Detect which cell encompasses the target text, then output its [X, Y] center coordinate. 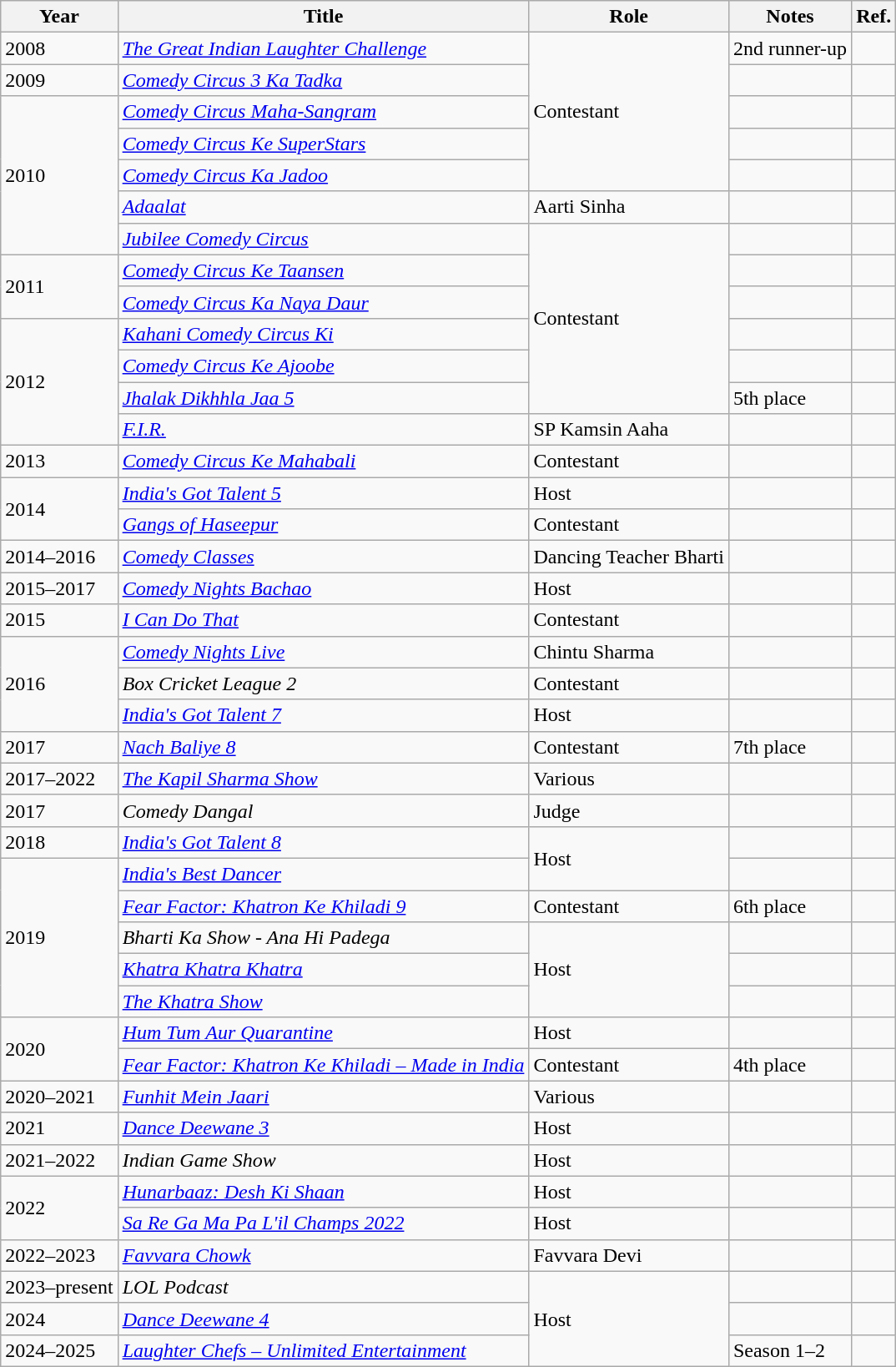
Role [629, 17]
2016 [59, 683]
Favvara Chowk [324, 1255]
Nach Baliye 8 [324, 747]
2015–2017 [59, 588]
India's Got Talent 8 [324, 842]
Favvara Devi [629, 1255]
Fear Factor: Khatron Ke Khiladi – Made in India [324, 1065]
Dance Deewane 4 [324, 1319]
2015 [59, 620]
Comedy Circus 3 Ka Tadka [324, 80]
Comedy Nights Bachao [324, 588]
Comedy Circus Maha-Sangram [324, 112]
2024–2025 [59, 1350]
2021–2022 [59, 1160]
India's Got Talent 5 [324, 493]
Fear Factor: Khatron Ke Khiladi 9 [324, 905]
Chintu Sharma [629, 652]
Jhalak Dikhhla Jaa 5 [324, 398]
Season 1–2 [789, 1350]
Bharti Ka Show - Ana Hi Padega [324, 938]
Comedy Circus Ka Jadoo [324, 175]
5th place [789, 398]
2009 [59, 80]
2023–present [59, 1287]
Indian Game Show [324, 1160]
Adaalat [324, 207]
2022–2023 [59, 1255]
7th place [789, 747]
Comedy Circus Ke SuperStars [324, 144]
Aarti Sinha [629, 207]
Title [324, 17]
4th place [789, 1065]
2020–2021 [59, 1097]
2011 [59, 286]
2022 [59, 1208]
Funhit Mein Jaari [324, 1097]
Judge [629, 810]
Dance Deewane 3 [324, 1128]
F.I.R. [324, 430]
Notes [789, 17]
Comedy Circus Ke Taansen [324, 270]
LOL Podcast [324, 1287]
The Great Indian Laughter Challenge [324, 48]
Laughter Chefs – Unlimited Entertainment [324, 1350]
Ref. [874, 17]
Box Cricket League 2 [324, 683]
Hunarbaaz: Desh Ki Shaan [324, 1192]
2012 [59, 381]
2013 [59, 462]
The Khatra Show [324, 1001]
Sa Re Ga Ma Pa L'il Champs 2022 [324, 1223]
2010 [59, 175]
The Kapil Sharma Show [324, 779]
2019 [59, 937]
Gangs of Haseepur [324, 525]
Comedy Nights Live [324, 652]
I Can Do That [324, 620]
2020 [59, 1049]
Comedy Circus Ka Naya Daur [324, 302]
2014–2016 [59, 557]
2021 [59, 1128]
2018 [59, 842]
Year [59, 17]
Kahani Comedy Circus Ki [324, 334]
India's Best Dancer [324, 874]
Khatra Khatra Khatra [324, 970]
2017–2022 [59, 779]
Comedy Classes [324, 557]
Jubilee Comedy Circus [324, 239]
Comedy Circus Ke Ajoobe [324, 366]
2008 [59, 48]
Hum Tum Aur Quarantine [324, 1033]
Comedy Dangal [324, 810]
6th place [789, 905]
India's Got Talent 7 [324, 715]
Comedy Circus Ke Mahabali [324, 462]
Dancing Teacher Bharti [629, 557]
2024 [59, 1319]
2014 [59, 509]
2nd runner-up [789, 48]
SP Kamsin Aaha [629, 430]
